For the text-containing cell, return its midpoint in [X, Y] coordinate format. 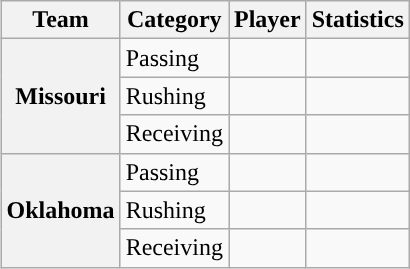
Missouri [60, 96]
Category [174, 20]
Team [60, 20]
Statistics [358, 20]
Player [267, 20]
Oklahoma [60, 210]
